Output the [x, y] coordinate of the center of the cell containing the given text.  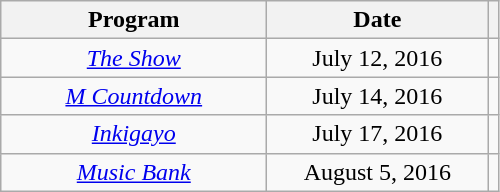
Date [378, 20]
July 17, 2016 [378, 134]
The Show [134, 58]
August 5, 2016 [378, 172]
M Countdown [134, 96]
Music Bank [134, 172]
July 12, 2016 [378, 58]
Program [134, 20]
July 14, 2016 [378, 96]
Inkigayo [134, 134]
